Capture the cell that displays the provided text and extract its [x, y] central coordinate. 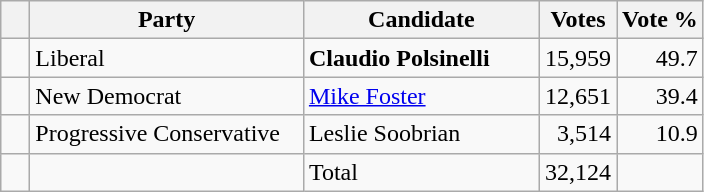
Vote % [660, 20]
New Democrat [167, 96]
15,959 [578, 58]
Party [167, 20]
Mike Foster [421, 96]
39.4 [660, 96]
Progressive Conservative [167, 134]
32,124 [578, 172]
12,651 [578, 96]
Liberal [167, 58]
49.7 [660, 58]
Candidate [421, 20]
Claudio Polsinelli [421, 58]
3,514 [578, 134]
10.9 [660, 134]
Total [421, 172]
Leslie Soobrian [421, 134]
Votes [578, 20]
